For the text-containing cell, return its midpoint in (X, Y) coordinate format. 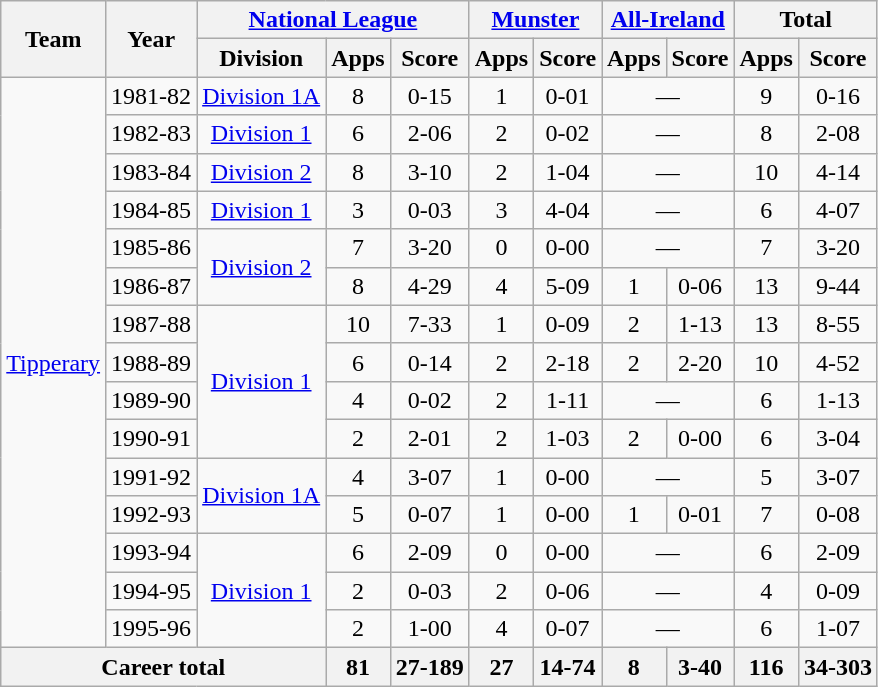
9-44 (838, 286)
1993-94 (152, 553)
1-00 (430, 629)
1983-84 (152, 172)
27 (501, 667)
4-04 (568, 210)
1988-89 (152, 362)
2-06 (430, 134)
0-16 (838, 96)
Year (152, 39)
Tipperary (54, 362)
1-03 (568, 438)
3-10 (430, 172)
1991-92 (152, 477)
1990-91 (152, 438)
5-09 (568, 286)
1984-85 (152, 210)
National League (334, 20)
2-08 (838, 134)
1982-83 (152, 134)
1981-82 (152, 96)
2-20 (700, 362)
1994-95 (152, 591)
Team (54, 39)
0-15 (430, 96)
1-11 (568, 400)
All-Ireland (668, 20)
14-74 (568, 667)
4-29 (430, 286)
8-55 (838, 324)
Division (262, 58)
1989-90 (152, 400)
Total (806, 20)
1985-86 (152, 248)
27-189 (430, 667)
Career total (164, 667)
9 (766, 96)
2-01 (430, 438)
1986-87 (152, 286)
1987-88 (152, 324)
0-08 (838, 515)
1-07 (838, 629)
2-18 (568, 362)
3-40 (700, 667)
4-14 (838, 172)
7-33 (430, 324)
0-14 (430, 362)
1992-93 (152, 515)
1-04 (568, 172)
4-07 (838, 210)
3-04 (838, 438)
34-303 (838, 667)
116 (766, 667)
4-52 (838, 362)
81 (358, 667)
Munster (535, 20)
1995-96 (152, 629)
